Extract the [X, Y] coordinate from the center of the cell holding the provided text.  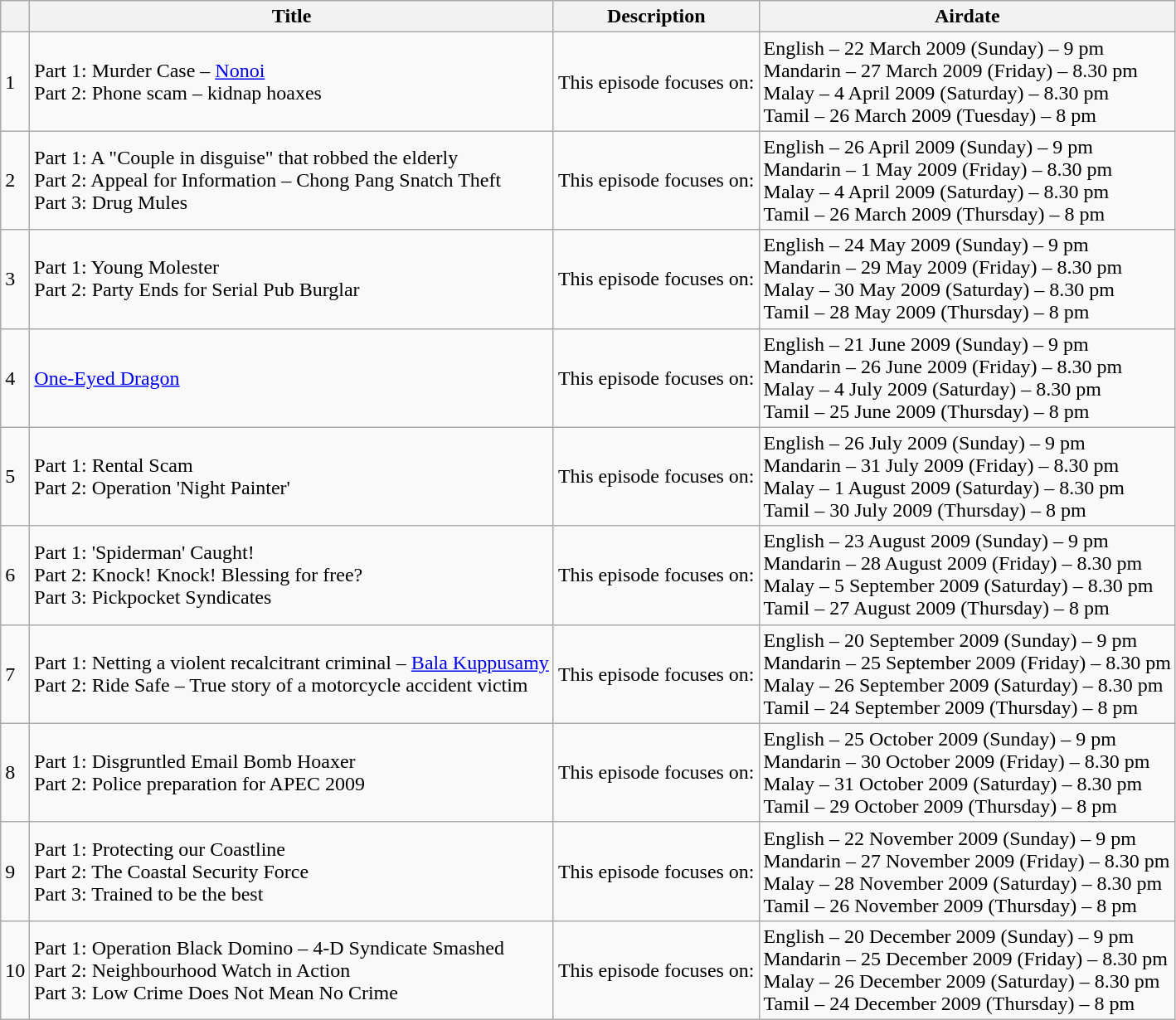
1 [15, 81]
Part 1: Netting a violent recalcitrant criminal – Bala Kuppusamy Part 2: Ride Safe – True story of a motorcycle accident victim [292, 673]
Part 1: 'Spiderman' Caught! Part 2: Knock! Knock! Blessing for free? Part 3: Pickpocket Syndicates [292, 576]
7 [15, 673]
10 [15, 970]
8 [15, 773]
Title [292, 17]
Part 1: Murder Case – Nonoi Part 2: Phone scam – kidnap hoaxes [292, 81]
6 [15, 576]
9 [15, 871]
3 [15, 279]
Part 1: Operation Black Domino – 4-D Syndicate Smashed Part 2: Neighbourhood Watch in Action Part 3: Low Crime Does Not Mean No Crime [292, 970]
One-Eyed Dragon [292, 378]
Part 1: Young Molester Part 2: Party Ends for Serial Pub Burglar [292, 279]
Airdate [967, 17]
Part 1: Protecting our Coastline Part 2: The Coastal Security Force Part 3: Trained to be the best [292, 871]
Part 1: A "Couple in disguise" that robbed the elderly Part 2: Appeal for Information – Chong Pang Snatch Theft Part 3: Drug Mules [292, 181]
4 [15, 378]
5 [15, 476]
Part 1: Rental Scam Part 2: Operation 'Night Painter' [292, 476]
2 [15, 181]
Description [656, 17]
Part 1: Disgruntled Email Bomb Hoaxer Part 2: Police preparation for APEC 2009 [292, 773]
